Scan for the cell matching the given text and deliver its (x, y) coordinate at center. 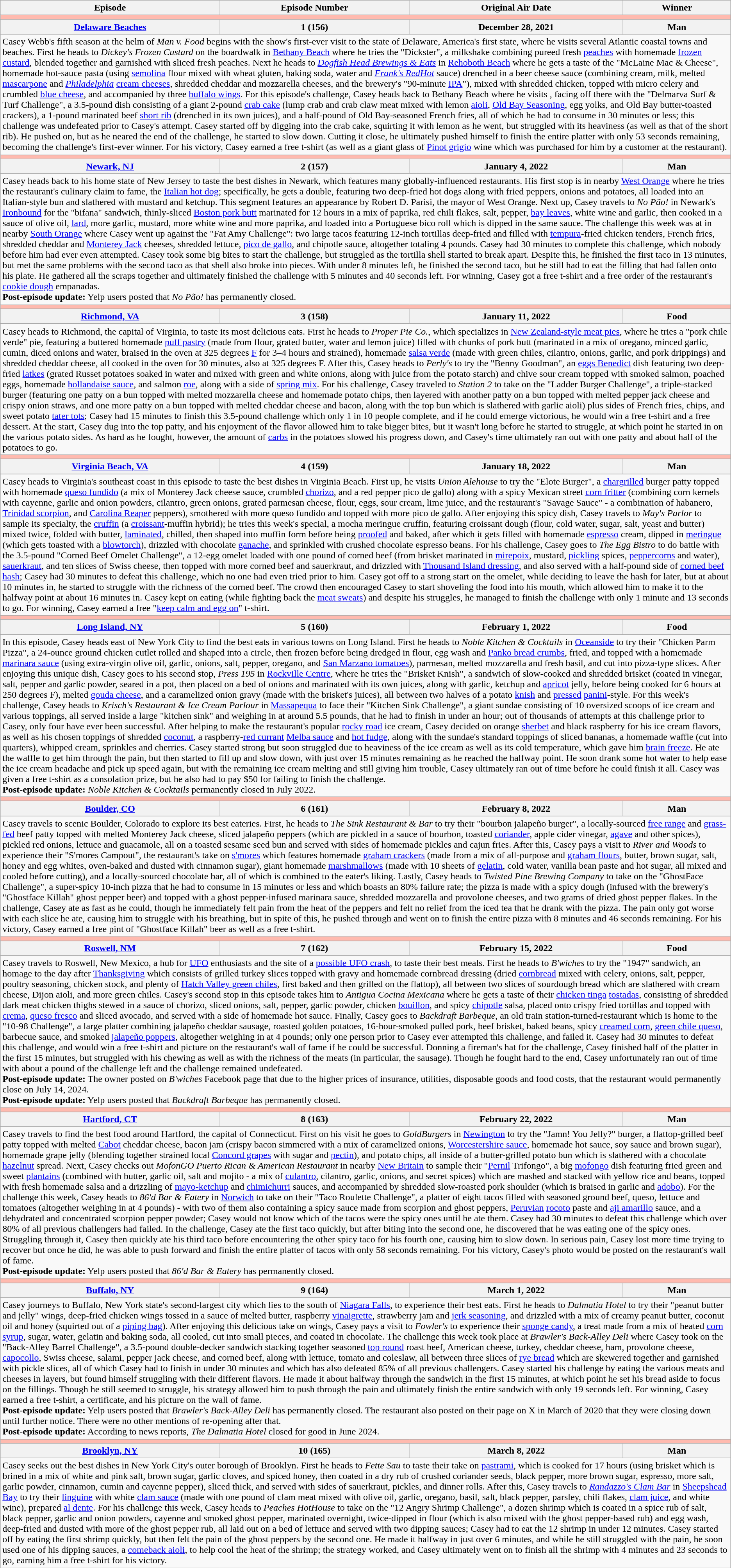
January 4, 2022 (516, 166)
2 (157) (315, 166)
March 8, 2022 (516, 1451)
8 (163) (315, 1119)
March 1, 2022 (516, 1290)
Richmond, VA (110, 316)
January 11, 2022 (516, 316)
6 (161) (315, 809)
Episode Number (315, 8)
Boulder, CO (110, 809)
Winner (677, 8)
January 18, 2022 (516, 466)
Hartford, CT (110, 1119)
3 (158) (315, 316)
10 (165) (315, 1451)
Episode (110, 8)
Delaware Beaches (110, 27)
Long Island, NY (110, 627)
February 22, 2022 (516, 1119)
Roswell, NM (110, 948)
Virginia Beach, VA (110, 466)
9 (164) (315, 1290)
February 1, 2022 (516, 627)
Buffalo, NY (110, 1290)
1 (156) (315, 27)
7 (162) (315, 948)
February 15, 2022 (516, 948)
February 8, 2022 (516, 809)
December 28, 2021 (516, 27)
4 (159) (315, 466)
Newark, NJ (110, 166)
Original Air Date (516, 8)
Brooklyn, NY (110, 1451)
5 (160) (315, 627)
